Return the [X, Y] coordinate for the center point of the cell that contains the specified text.  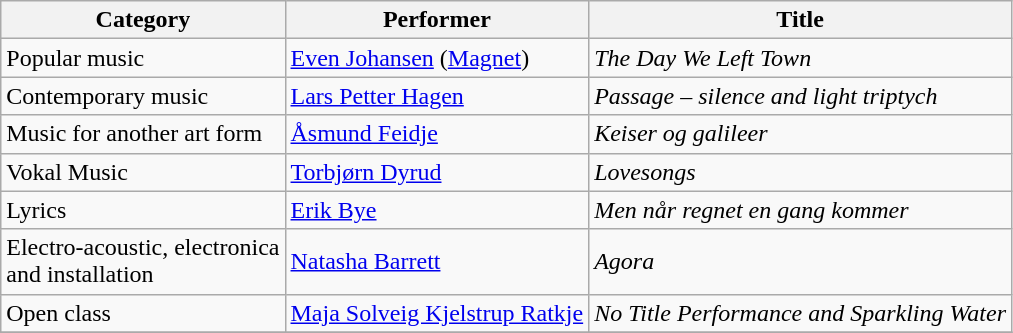
Lyrics [143, 210]
Music for another art form [143, 134]
No Title Performance and Sparkling Water [800, 313]
Maja Solveig Kjelstrup Ratkje [437, 313]
Vokal Music [143, 172]
Erik Bye [437, 210]
Torbjørn Dyrud [437, 172]
The Day We Left Town [800, 58]
Electro-acoustic, electronica and installation [143, 262]
Title [800, 20]
Agora [800, 262]
Men når regnet en gang kommer [800, 210]
Lars Petter Hagen [437, 96]
Performer [437, 20]
Natasha Barrett [437, 262]
Keiser og galileer [800, 134]
Category [143, 20]
Open class [143, 313]
Popular music [143, 58]
Åsmund Feidje [437, 134]
Passage – silence and light triptych [800, 96]
Contemporary music [143, 96]
Even Johansen (Magnet) [437, 58]
Lovesongs [800, 172]
